Output the (x, y) coordinate of the center of the cell containing the given text.  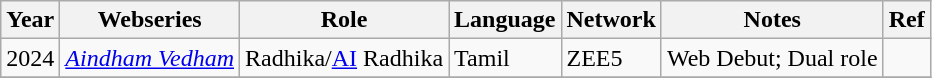
Notes (772, 20)
ZEE5 (611, 58)
Web Debut; Dual role (772, 58)
Network (611, 20)
Tamil (505, 58)
Ref (906, 20)
Language (505, 20)
Aindham Vedham (150, 58)
Radhika/AI Radhika (344, 58)
Role (344, 20)
Webseries (150, 20)
Year (30, 20)
2024 (30, 58)
